For the text-containing cell, return its midpoint in (x, y) coordinate format. 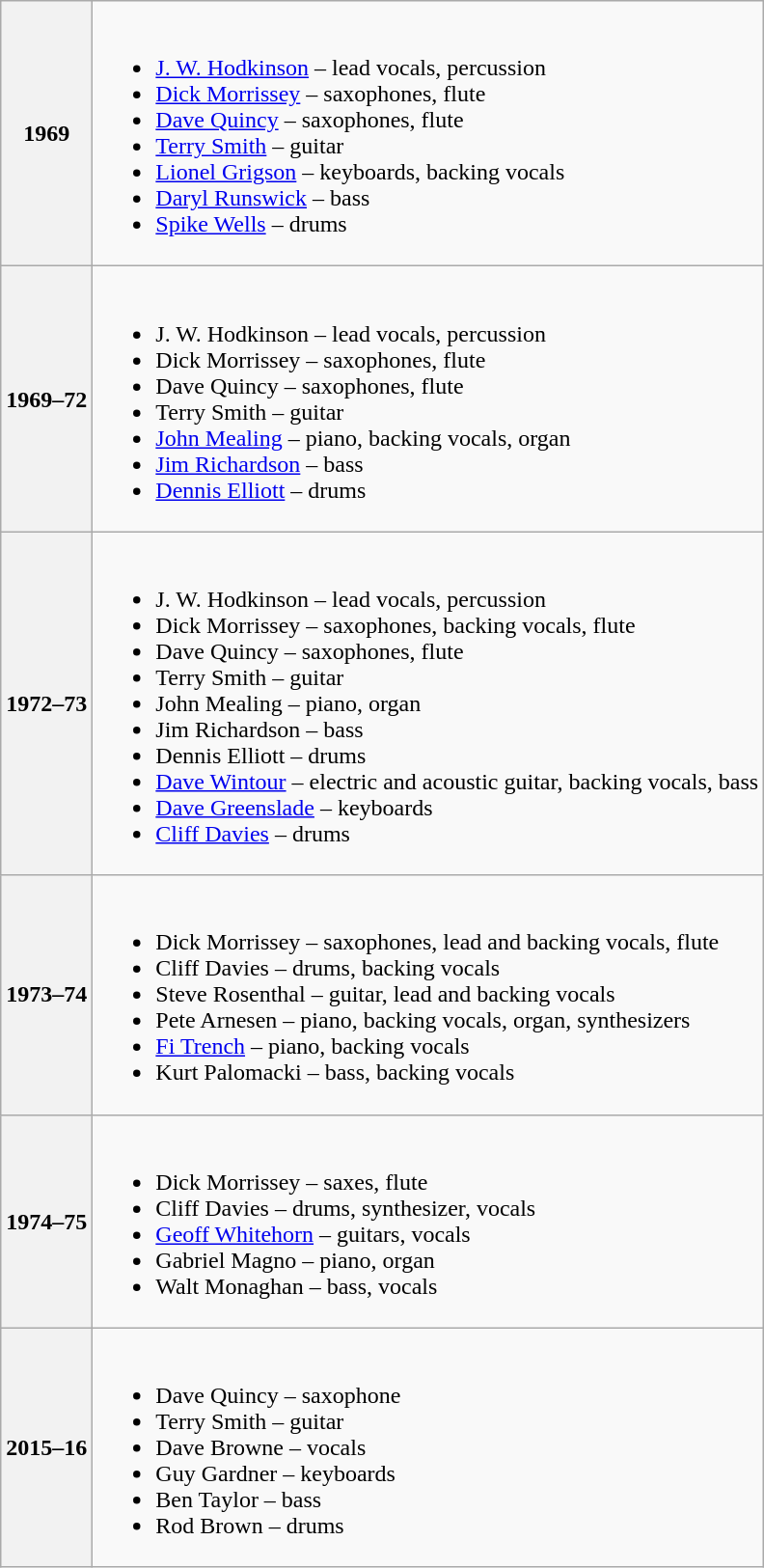
Dave Quincy – saxophoneTerry Smith – guitarDave Browne – vocalsGuy Gardner – keyboardsBen Taylor – bassRod Brown – drums (428, 1447)
2015–16 (46, 1447)
1969 (46, 133)
1973–74 (46, 995)
1974–75 (46, 1222)
1969–72 (46, 399)
1972–73 (46, 703)
